Find where the given text appears and provide that cell's center as [x, y] coordinate. 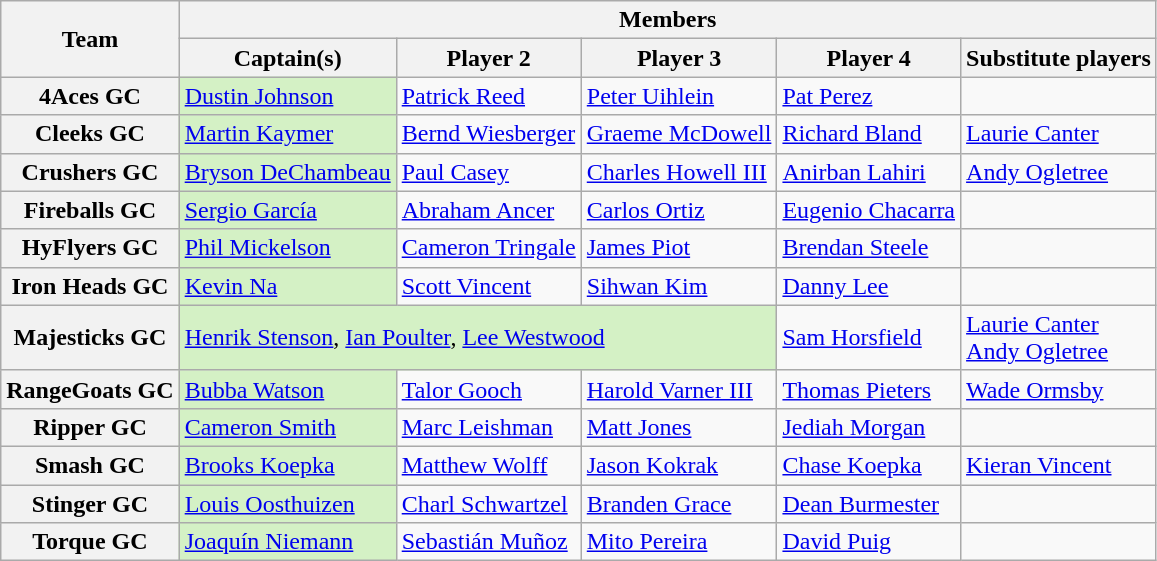
Stinger GC [90, 503]
Members [668, 20]
Richard Bland [869, 134]
Marc Leishman [488, 427]
Iron Heads GC [90, 286]
Joaquín Niemann [288, 542]
Wade Ormsby [1059, 389]
Bubba Watson [288, 389]
Brooks Koepka [288, 465]
Ripper GC [90, 427]
HyFlyers GC [90, 248]
Patrick Reed [488, 96]
Carlos Ortiz [679, 210]
Player 2 [488, 58]
Kieran Vincent [1059, 465]
Peter Uihlein [679, 96]
Charl Schwartzel [488, 503]
Thomas Pieters [869, 389]
Sergio García [288, 210]
Andy Ogletree [1059, 172]
Anirban Lahiri [869, 172]
Brendan Steele [869, 248]
Talor Gooch [488, 389]
Laurie Canter [1059, 134]
Branden Grace [679, 503]
Sihwan Kim [679, 286]
Substitute players [1059, 58]
Sam Horsfield [869, 338]
Torque GC [90, 542]
Graeme McDowell [679, 134]
Fireballs GC [90, 210]
Dean Burmester [869, 503]
Laurie Canter Andy Ogletree [1059, 338]
Matt Jones [679, 427]
Dustin Johnson [288, 96]
RangeGoats GC [90, 389]
Abraham Ancer [488, 210]
Martin Kaymer [288, 134]
Henrik Stenson, Ian Poulter, Lee Westwood [478, 338]
Chase Koepka [869, 465]
Jediah Morgan [869, 427]
Eugenio Chacarra [869, 210]
Mito Pereira [679, 542]
Scott Vincent [488, 286]
Kevin Na [288, 286]
Bryson DeChambeau [288, 172]
Louis Oosthuizen [288, 503]
Smash GC [90, 465]
James Piot [679, 248]
Jason Kokrak [679, 465]
4Aces GC [90, 96]
Player 3 [679, 58]
Cameron Tringale [488, 248]
Captain(s) [288, 58]
Matthew Wolff [488, 465]
Cameron Smith [288, 427]
Sebastián Muñoz [488, 542]
Paul Casey [488, 172]
Crushers GC [90, 172]
Majesticks GC [90, 338]
David Puig [869, 542]
Player 4 [869, 58]
Harold Varner III [679, 389]
Charles Howell III [679, 172]
Danny Lee [869, 286]
Phil Mickelson [288, 248]
Team [90, 39]
Cleeks GC [90, 134]
Bernd Wiesberger [488, 134]
Pat Perez [869, 96]
